Return the (x, y) coordinate for the center point of the cell that contains the specified text.  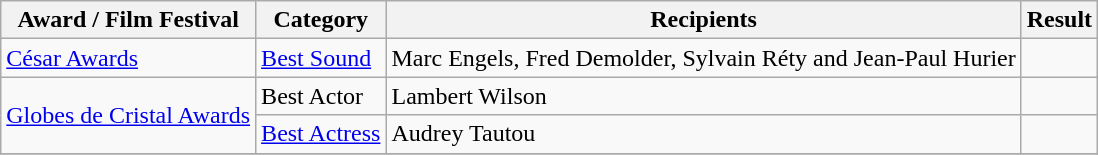
Marc Engels, Fred Demolder, Sylvain Réty and Jean-Paul Hurier (704, 58)
Category (321, 20)
Globes de Cristal Awards (128, 115)
Recipients (704, 20)
Award / Film Festival (128, 20)
Audrey Tautou (704, 134)
Best Sound (321, 58)
Result (1059, 20)
Best Actress (321, 134)
César Awards (128, 58)
Lambert Wilson (704, 96)
Best Actor (321, 96)
